Locate the cell with the specified text and output its [X, Y] center coordinate. 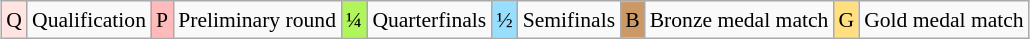
Qualification [89, 20]
P [162, 20]
Preliminary round [257, 20]
Bronze medal match [740, 20]
G [846, 20]
Gold medal match [944, 20]
B [632, 20]
¼ [354, 20]
½ [504, 20]
Q [14, 20]
Quarterfinals [429, 20]
Semifinals [569, 20]
